Provide the (x, y) coordinate of the cell's center where the given text is located.  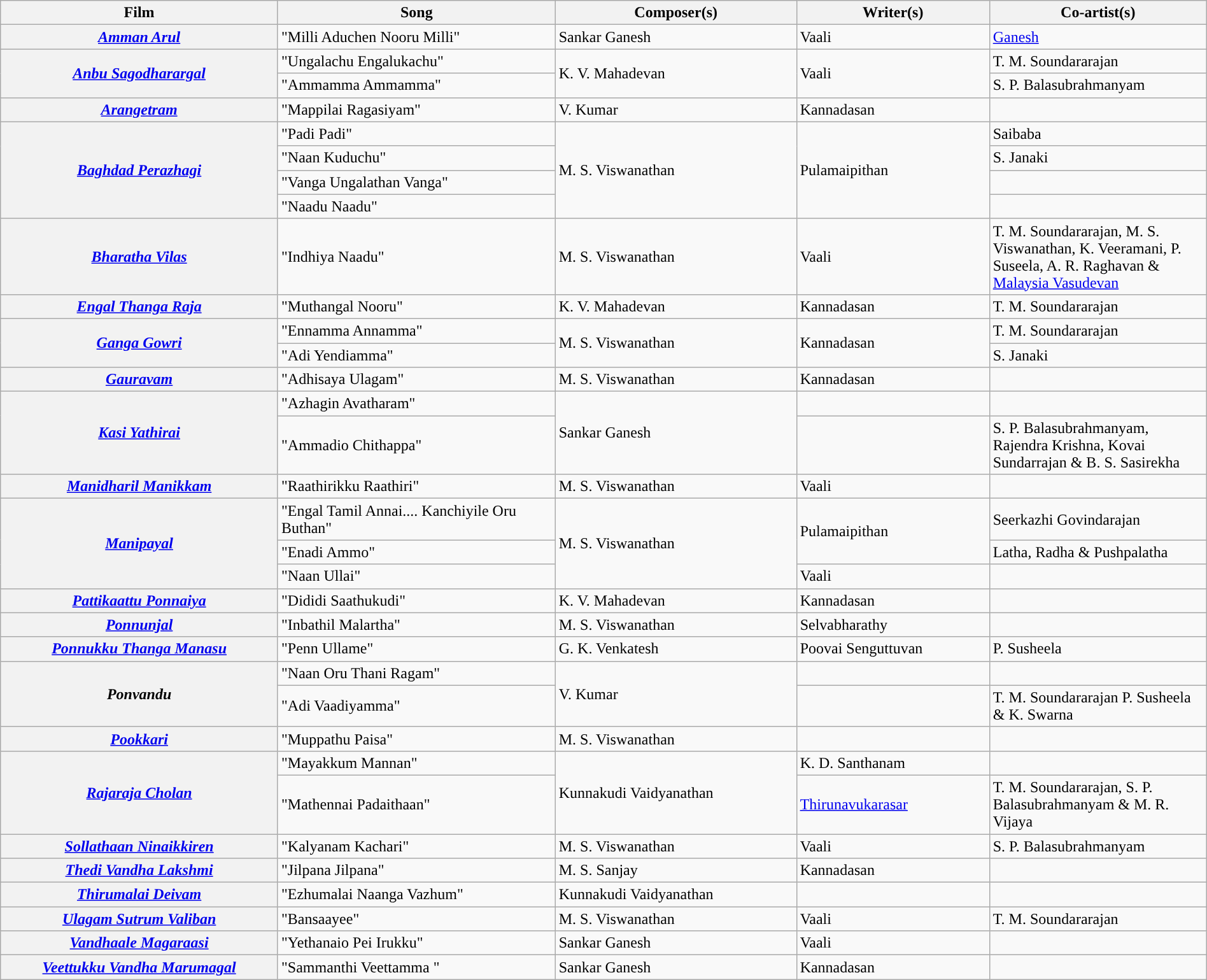
"Ammadio Chithappa" (416, 445)
"Milli Aduchen Nooru Milli" (416, 37)
"Sammanthi Veettamma " (416, 967)
S. P. Balasubrahmanyam, Rajendra Krishna, Kovai Sundarrajan & B. S. Sasirekha (1098, 445)
Veettukku Vandha Marumagal (139, 967)
Saibaba (1098, 134)
Baghdad Perazhagi (139, 170)
T. M. Soundararajan P. Susheela & K. Swarna (1098, 706)
Engal Thanga Raja (139, 306)
"Enadi Ammo" (416, 552)
"Jilpana Jilpana" (416, 870)
Film (139, 13)
"Muthangal Nooru" (416, 306)
Arangetram (139, 110)
"Muppathu Paisa" (416, 739)
Ponnukku Thanga Manasu (139, 649)
"Raathirikku Raathiri" (416, 486)
"Naan Ullai" (416, 576)
T. M. Soundararajan, M. S. Viswanathan, K. Veeramani, P. Suseela, A. R. Raghavan & Malaysia Vasudevan (1098, 256)
Selvabharathy (893, 625)
T. M. Soundararajan, S. P. Balasubrahmanyam & M. R. Vijaya (1098, 804)
"Ammamma Ammamma" (416, 85)
Manipayal (139, 544)
Latha, Radha & Pushpalatha (1098, 552)
"Penn Ullame" (416, 649)
"Naadu Naadu" (416, 206)
"Vanga Ungalathan Vanga" (416, 182)
G. K. Venkatesh (676, 649)
Anbu Sagodharargal (139, 73)
K. D. Santhanam (893, 763)
Thedi Vandha Lakshmi (139, 870)
Ganga Gowri (139, 343)
Writer(s) (893, 13)
Poovai Senguttuvan (893, 649)
Manidharil Manikkam (139, 486)
"Dididi Saathukudi" (416, 600)
M. S. Sanjay (676, 870)
P. Susheela (1098, 649)
Ulagam Sutrum Valiban (139, 919)
"Kalyanam Kachari" (416, 846)
"Naan Kuduchu" (416, 158)
Seerkazhi Govindarajan (1098, 520)
"Mayakkum Mannan" (416, 763)
"Adi Vaadiyamma" (416, 706)
Song (416, 13)
Gauravam (139, 380)
Thirumalai Deivam (139, 895)
Pookkari (139, 739)
"Adi Yendiamma" (416, 355)
"Naan Oru Thani Ragam" (416, 673)
"Indhiya Naadu" (416, 256)
Vandhaale Magaraasi (139, 943)
Kasi Yathirai (139, 433)
Bharatha Vilas (139, 256)
Co-artist(s) (1098, 13)
"Azhagin Avatharam" (416, 404)
"Adhisaya Ulagam" (416, 380)
Rajaraja Cholan (139, 792)
"Mathennai Padaithaan" (416, 804)
"Mappilai Ragasiyam" (416, 110)
Amman Arul (139, 37)
"Inbathil Malartha" (416, 625)
Sollathaan Ninaikkiren (139, 846)
"Yethanaio Pei Irukku" (416, 943)
"Engal Tamil Annai.... Kanchiyile Oru Buthan" (416, 520)
"Ezhumalai Naanga Vazhum" (416, 895)
"Ungalachu Engalukachu" (416, 61)
Ponnunjal (139, 625)
"Padi Padi" (416, 134)
Composer(s) (676, 13)
"Ennamma Annamma" (416, 330)
Ponvandu (139, 694)
Pattikaattu Ponnaiya (139, 600)
Ganesh (1098, 37)
Thirunavukarasar (893, 804)
"Bansaayee" (416, 919)
